Output the [x, y] coordinate of the center of the cell containing the given text.  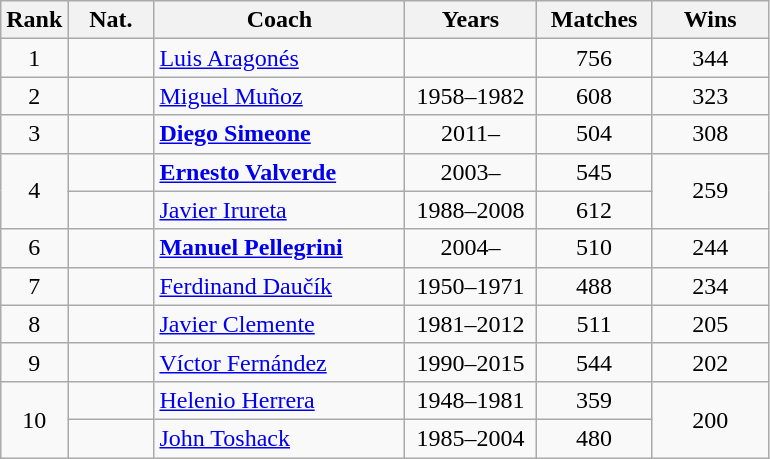
511 [594, 324]
Matches [594, 20]
Javier Irureta [280, 210]
1950–1971 [470, 286]
Javier Clemente [280, 324]
Diego Simeone [280, 134]
234 [710, 286]
Wins [710, 20]
1990–2015 [470, 362]
1948–1981 [470, 400]
10 [34, 419]
510 [594, 248]
608 [594, 96]
202 [710, 362]
Víctor Fernández [280, 362]
Helenio Herrera [280, 400]
Manuel Pellegrini [280, 248]
359 [594, 400]
1985–2004 [470, 438]
308 [710, 134]
Coach [280, 20]
544 [594, 362]
6 [34, 248]
2 [34, 96]
John Toshack [280, 438]
7 [34, 286]
756 [594, 58]
200 [710, 419]
8 [34, 324]
323 [710, 96]
1958–1982 [470, 96]
205 [710, 324]
244 [710, 248]
4 [34, 191]
2004– [470, 248]
9 [34, 362]
612 [594, 210]
504 [594, 134]
2003– [470, 172]
Ernesto Valverde [280, 172]
3 [34, 134]
Nat. [111, 20]
344 [710, 58]
1981–2012 [470, 324]
480 [594, 438]
Ferdinand Daučík [280, 286]
1988–2008 [470, 210]
1 [34, 58]
Years [470, 20]
259 [710, 191]
Luis Aragonés [280, 58]
Miguel Muñoz [280, 96]
545 [594, 172]
Rank [34, 20]
488 [594, 286]
2011– [470, 134]
